Identify which cell holds the provided text, then report its [x, y] central coordinate. 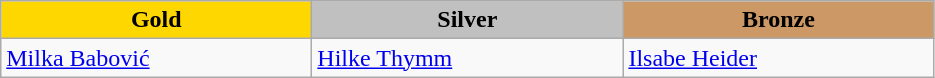
Hilke Thymm [468, 58]
Milka Babović [156, 58]
Ilsabe Heider [778, 58]
Silver [468, 20]
Bronze [778, 20]
Gold [156, 20]
